Provide the [X, Y] coordinate of the cell's center where the given text is located.  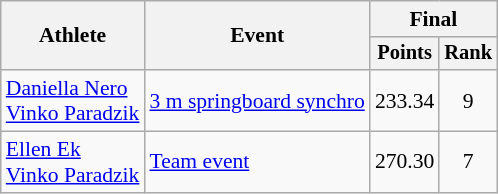
270.30 [404, 162]
7 [468, 162]
Ellen EkVinko Paradzik [73, 162]
233.34 [404, 100]
Athlete [73, 36]
Rank [468, 54]
Final [434, 19]
Event [256, 36]
Points [404, 54]
Daniella NeroVinko Paradzik [73, 100]
Team event [256, 162]
3 m springboard synchro [256, 100]
9 [468, 100]
